Scan for the cell matching the given text and deliver its [X, Y] coordinate at center. 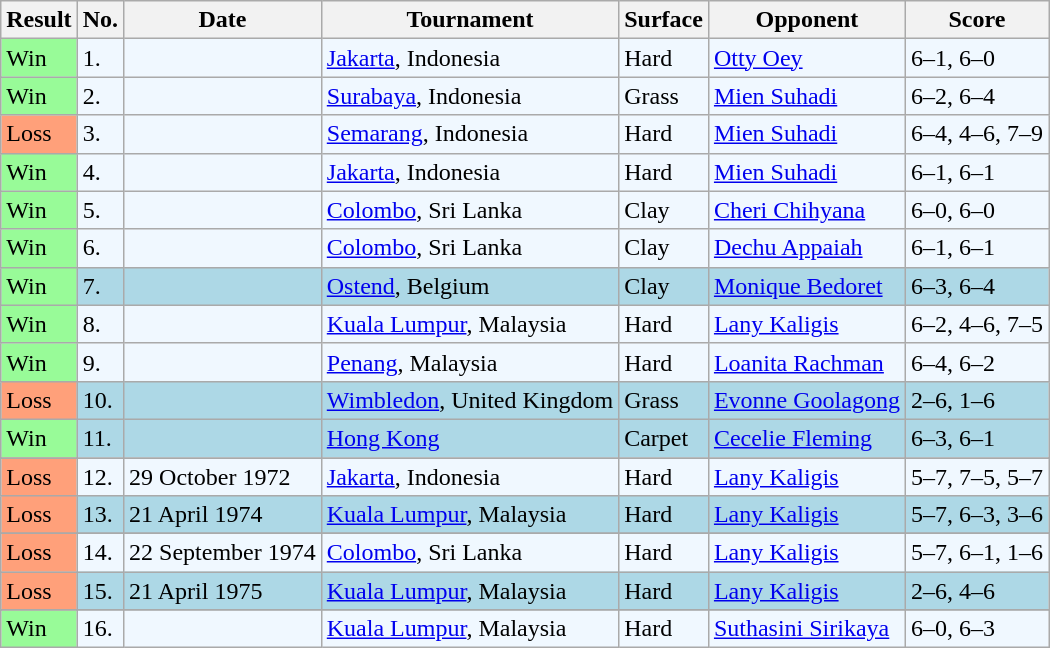
Dechu Appaiah [806, 248]
Penang, Malaysia [470, 362]
Otty Oey [806, 58]
Cheri Chihyana [806, 210]
2–6, 4–6 [976, 591]
Opponent [806, 20]
Ostend, Belgium [470, 286]
6–1, 6–0 [976, 58]
Score [976, 20]
22 September 1974 [223, 553]
10. [100, 400]
13. [100, 515]
Evonne Goolagong [806, 400]
5. [100, 210]
3. [100, 134]
5–7, 6–1, 1–6 [976, 553]
Date [223, 20]
6–0, 6–0 [976, 210]
Tournament [470, 20]
6–3, 6–1 [976, 438]
6–4, 4–6, 7–9 [976, 134]
6–4, 6–2 [976, 362]
2–6, 1–6 [976, 400]
11. [100, 438]
21 April 1974 [223, 515]
29 October 1972 [223, 477]
5–7, 7–5, 5–7 [976, 477]
6. [100, 248]
6–0, 6–3 [976, 629]
8. [100, 324]
Semarang, Indonesia [470, 134]
Carpet [664, 438]
5–7, 6–3, 3–6 [976, 515]
9. [100, 362]
15. [100, 591]
Loanita Rachman [806, 362]
Monique Bedoret [806, 286]
16. [100, 629]
Surface [664, 20]
14. [100, 553]
6–2, 4–6, 7–5 [976, 324]
Result [39, 20]
Surabaya, Indonesia [470, 96]
21 April 1975 [223, 591]
Suthasini Sirikaya [806, 629]
Wimbledon, United Kingdom [470, 400]
12. [100, 477]
4. [100, 172]
Hong Kong [470, 438]
No. [100, 20]
7. [100, 286]
6–3, 6–4 [976, 286]
2. [100, 96]
Cecelie Fleming [806, 438]
6–2, 6–4 [976, 96]
1. [100, 58]
